Output the (X, Y) coordinate of the center of the cell containing the given text.  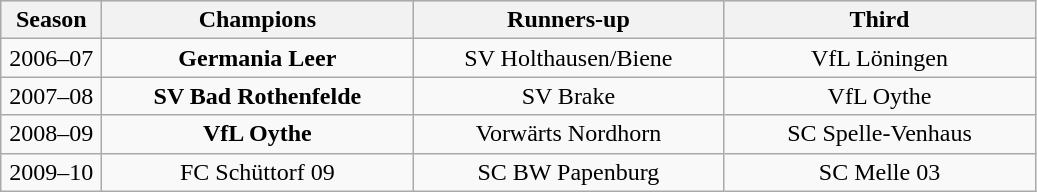
SC BW Papenburg (568, 172)
2007–08 (52, 96)
SV Brake (568, 96)
Germania Leer (258, 58)
SC Spelle-Venhaus (880, 134)
2009–10 (52, 172)
VfL Löningen (880, 58)
Champions (258, 20)
2008–09 (52, 134)
Runners-up (568, 20)
Season (52, 20)
FC Schüttorf 09 (258, 172)
SV Bad Rothenfelde (258, 96)
Third (880, 20)
2006–07 (52, 58)
Vorwärts Nordhorn (568, 134)
SC Melle 03 (880, 172)
SV Holthausen/Biene (568, 58)
